Scan for the cell matching the given text and deliver its (x, y) coordinate at center. 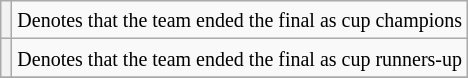
Denotes that the team ended the final as cup champions (240, 20)
Denotes that the team ended the final as cup runners-up (240, 58)
